For the text-containing cell, return its midpoint in (X, Y) coordinate format. 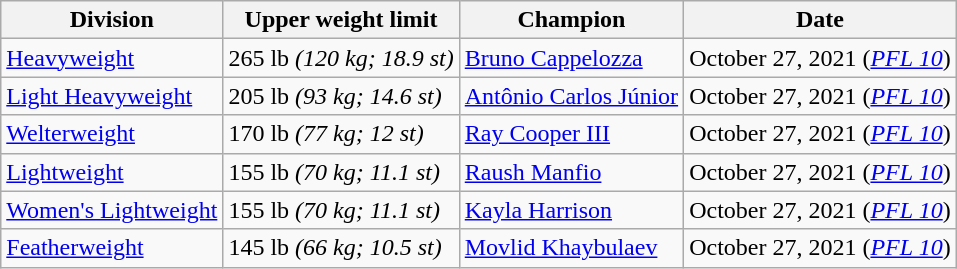
Upper weight limit (341, 20)
Featherweight (112, 248)
145 lb (66 kg; 10.5 st) (341, 248)
Kayla Harrison (571, 210)
Movlid Khaybulaev (571, 248)
Date (820, 20)
Champion (571, 20)
Women's Lightweight (112, 210)
205 lb (93 kg; 14.6 st) (341, 96)
Ray Cooper III (571, 134)
Raush Manfio (571, 172)
265 lb (120 kg; 18.9 st) (341, 58)
Bruno Cappelozza (571, 58)
Lightweight (112, 172)
Heavyweight (112, 58)
Division (112, 20)
Welterweight (112, 134)
170 lb (77 kg; 12 st) (341, 134)
Light Heavyweight (112, 96)
Antônio Carlos Júnior (571, 96)
